For the text-containing cell, return its midpoint in (X, Y) coordinate format. 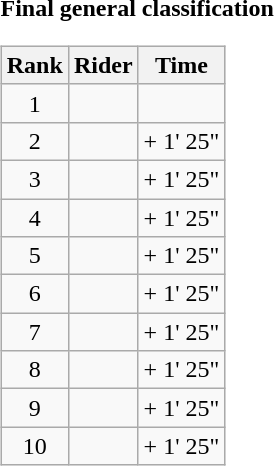
Rider (103, 65)
10 (34, 446)
4 (34, 217)
1 (34, 103)
3 (34, 179)
8 (34, 370)
7 (34, 332)
5 (34, 256)
9 (34, 408)
6 (34, 294)
Rank (34, 65)
Time (182, 65)
2 (34, 141)
